Return the [x, y] coordinate for the center point of the cell that contains the specified text.  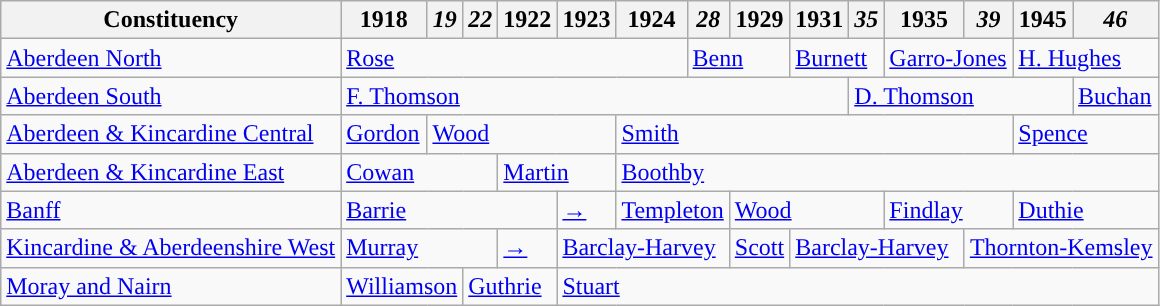
H. Hughes [1086, 58]
Murray [420, 248]
22 [480, 20]
Thornton-Kemsley [1061, 248]
Stuart [858, 286]
39 [988, 20]
1931 [820, 20]
Buchan [1116, 96]
1935 [924, 20]
D. Thomson [961, 96]
28 [708, 20]
Aberdeen South [171, 96]
F. Thomson [595, 96]
Scott [759, 248]
Rose [514, 58]
Banff [171, 210]
Aberdeen & Kincardine East [171, 172]
Gordon [384, 134]
Cowan [420, 172]
1923 [586, 20]
Guthrie [510, 286]
Templeton [672, 210]
1922 [528, 20]
Boothby [887, 172]
Duthie [1086, 210]
Spence [1086, 134]
Constituency [171, 20]
46 [1116, 20]
Martin [557, 172]
1929 [759, 20]
19 [445, 20]
Aberdeen North [171, 58]
Williamson [402, 286]
1924 [652, 20]
Kincardine & Aberdeenshire West [171, 248]
Moray and Nairn [171, 286]
1945 [1043, 20]
Findlay [948, 210]
Burnett [837, 58]
Aberdeen & Kincardine Central [171, 134]
Benn [738, 58]
35 [866, 20]
Barrie [449, 210]
Garro-Jones [948, 58]
1918 [384, 20]
Smith [814, 134]
